Extract the (X, Y) coordinate from the center of the cell holding the provided text.  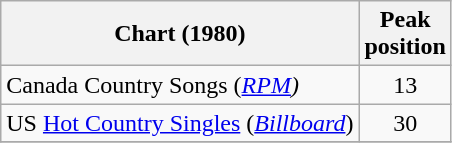
Chart (1980) (180, 34)
13 (405, 85)
Peakposition (405, 34)
30 (405, 123)
Canada Country Songs (RPM) (180, 85)
US Hot Country Singles (Billboard) (180, 123)
